Capture the cell that displays the provided text and extract its [x, y] central coordinate. 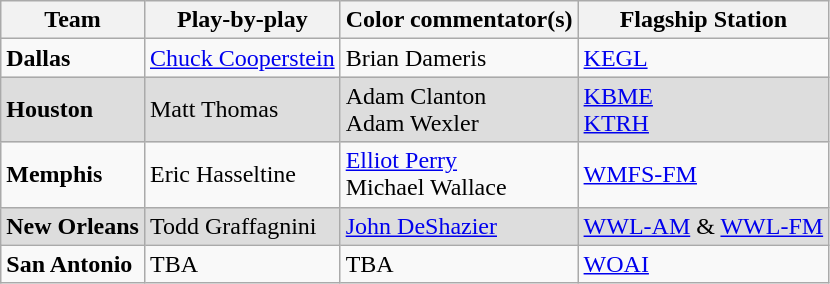
New Orleans [73, 226]
Dallas [73, 58]
Play-by-play [242, 20]
John DeShazier [459, 226]
Matt Thomas [242, 110]
Houston [73, 110]
WMFS-FM [704, 174]
Flagship Station [704, 20]
Adam Clanton Adam Wexler [459, 110]
WOAI [704, 264]
Todd Graffagnini [242, 226]
KEGL [704, 58]
KBME KTRH [704, 110]
WWL-AM & WWL-FM [704, 226]
Brian Dameris [459, 58]
San Antonio [73, 264]
Eric Hasseltine [242, 174]
Team [73, 20]
Elliot PerryMichael Wallace [459, 174]
Chuck Cooperstein [242, 58]
Color commentator(s) [459, 20]
Memphis [73, 174]
